Scan for the cell matching the given text and deliver its [x, y] coordinate at center. 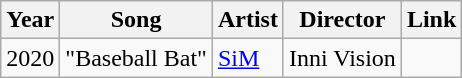
Artist [248, 20]
Director [342, 20]
Inni Vision [342, 58]
"Baseball Bat" [136, 58]
Link [431, 20]
Song [136, 20]
Year [30, 20]
SiM [248, 58]
2020 [30, 58]
